Search for the cell housing the specified text and yield its (X, Y) center coordinate. 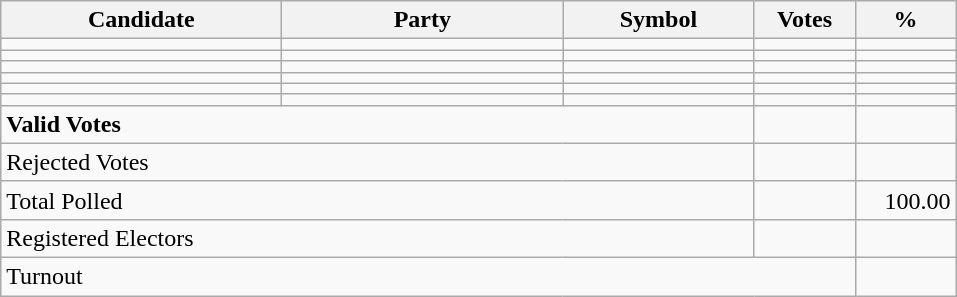
Votes (804, 20)
Rejected Votes (378, 162)
Candidate (142, 20)
% (906, 20)
Party (422, 20)
100.00 (906, 200)
Registered Electors (378, 238)
Symbol (658, 20)
Turnout (428, 276)
Total Polled (378, 200)
Valid Votes (378, 124)
